Return the [x, y] coordinate for the center point of the cell that contains the specified text.  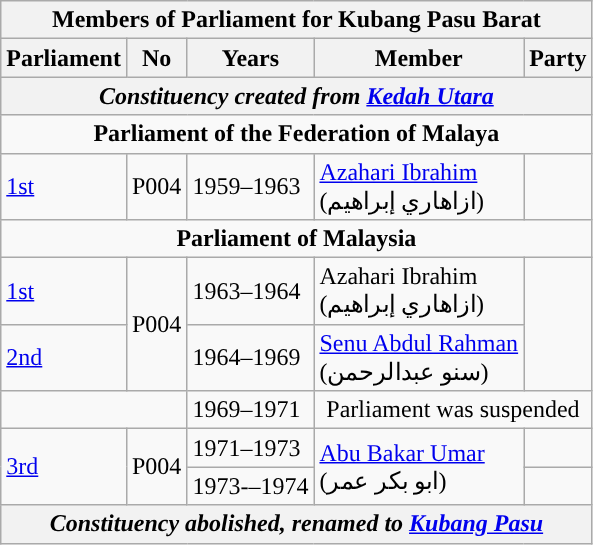
Constituency created from Kedah Utara [296, 96]
1963–1964 [250, 292]
1973-–1974 [250, 486]
Parliament of the Federation of Malaya [296, 134]
Parliament was suspended [453, 410]
No [156, 58]
2nd [64, 358]
Years [250, 58]
3rd [64, 467]
Parliament of Malaysia [296, 239]
Member [419, 58]
1969–1971 [250, 410]
Parliament [64, 58]
Senu Abdul Rahman (سنو عبدالرحمن) [419, 358]
Abu Bakar Umar (ابو بكر عمر) [419, 467]
1964–1969 [250, 358]
1959–1963 [250, 186]
Constituency abolished, renamed to Kubang Pasu [296, 524]
1971–1973 [250, 448]
Party [558, 58]
Members of Parliament for Kubang Pasu Barat [296, 20]
